Capture the cell that displays the provided text and extract its (X, Y) central coordinate. 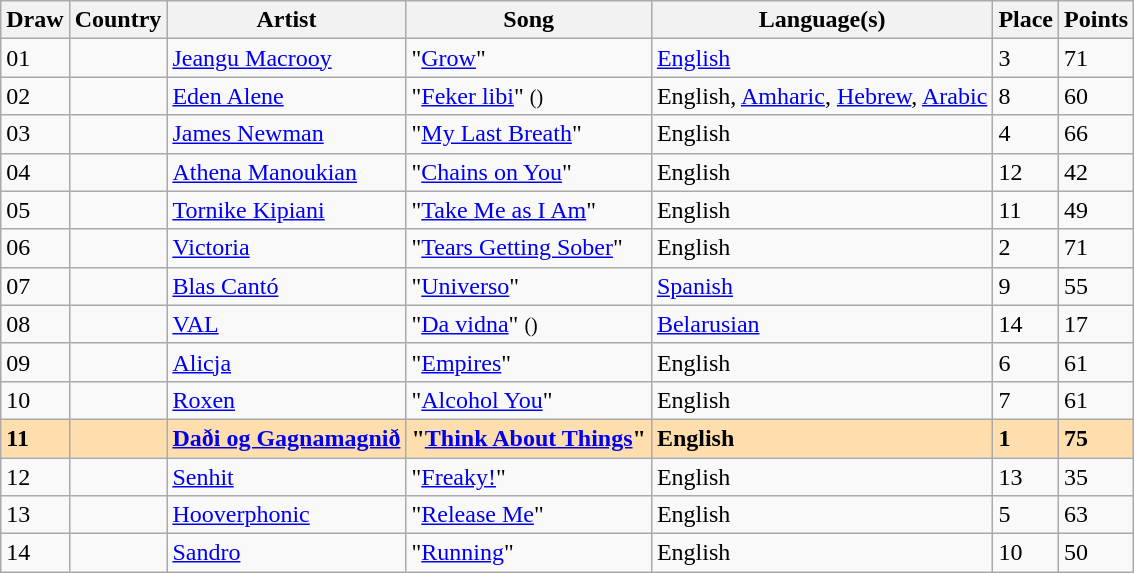
Roxen (286, 400)
42 (1096, 172)
06 (35, 248)
7 (1026, 400)
17 (1096, 324)
Country (118, 20)
2 (1026, 248)
"Da vidna" () (528, 324)
02 (35, 96)
09 (35, 362)
Language(s) (822, 20)
Place (1026, 20)
07 (35, 286)
1 (1026, 438)
9 (1026, 286)
"Grow" (528, 58)
Draw (35, 20)
"Alcohol You" (528, 400)
03 (35, 134)
"Release Me" (528, 515)
Daði og Gagnamagnið (286, 438)
Alicja (286, 362)
"Empires" (528, 362)
Eden Alene (286, 96)
4 (1026, 134)
James Newman (286, 134)
"Take Me as I Am" (528, 210)
Artist (286, 20)
05 (35, 210)
75 (1096, 438)
Tornike Kipiani (286, 210)
English, Amharic, Hebrew, Arabic (822, 96)
01 (35, 58)
3 (1026, 58)
66 (1096, 134)
60 (1096, 96)
"Running" (528, 553)
Points (1096, 20)
35 (1096, 477)
Song (528, 20)
"My Last Breath" (528, 134)
Blas Cantó (286, 286)
"Chains on You" (528, 172)
"Universo" (528, 286)
Belarusian (822, 324)
63 (1096, 515)
5 (1026, 515)
55 (1096, 286)
6 (1026, 362)
08 (35, 324)
Sandro (286, 553)
Jeangu Macrooy (286, 58)
Hooverphonic (286, 515)
Victoria (286, 248)
Spanish (822, 286)
49 (1096, 210)
50 (1096, 553)
Athena Manoukian (286, 172)
"Tears Getting Sober" (528, 248)
"Think About Things" (528, 438)
Senhit (286, 477)
8 (1026, 96)
VAL (286, 324)
"Feker libi" () (528, 96)
"Freaky!" (528, 477)
04 (35, 172)
